Return the [x, y] coordinate for the center point of the cell that contains the specified text.  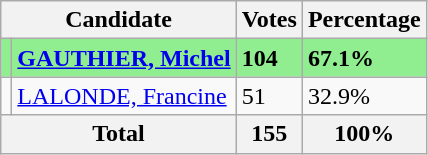
104 [269, 58]
32.9% [364, 96]
Total [118, 134]
Votes [269, 20]
51 [269, 96]
100% [364, 134]
GAUTHIER, Michel [124, 58]
LALONDE, Francine [124, 96]
67.1% [364, 58]
Percentage [364, 20]
Candidate [118, 20]
155 [269, 134]
